Extract the (x, y) coordinate from the center of the cell holding the provided text.  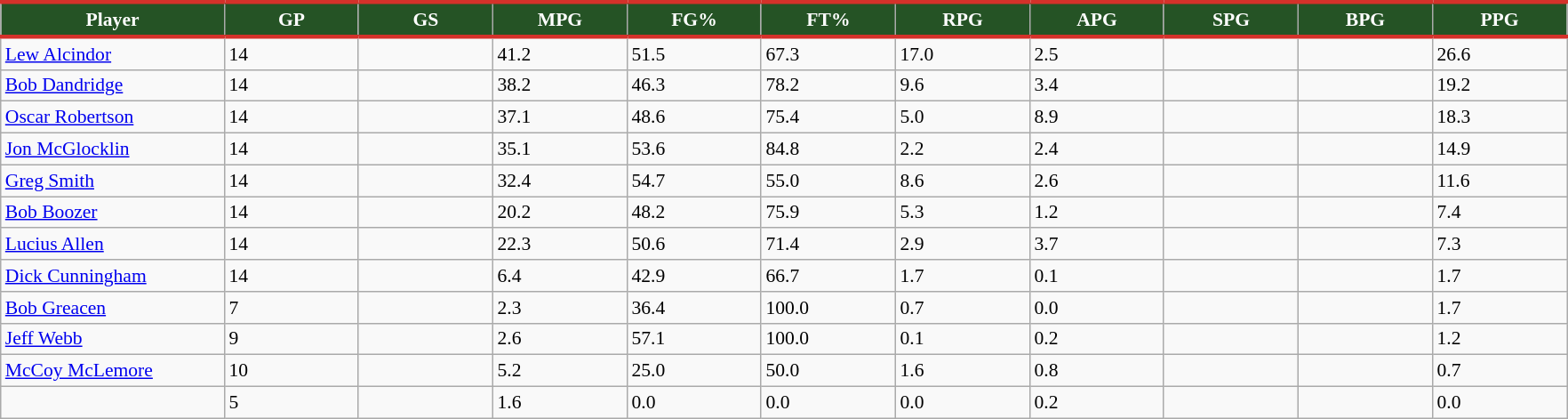
Bob Greacen (113, 308)
Player (113, 20)
RPG (962, 20)
7.4 (1499, 213)
19.2 (1499, 85)
McCoy McLemore (113, 371)
8.6 (962, 181)
2.5 (1097, 53)
Jeff Webb (113, 339)
51.5 (693, 53)
7 (292, 308)
MPG (560, 20)
FG% (693, 20)
38.2 (560, 85)
48.6 (693, 117)
PPG (1499, 20)
55.0 (828, 181)
42.9 (693, 276)
32.4 (560, 181)
5.0 (962, 117)
Bob Dandridge (113, 85)
2.3 (560, 308)
78.2 (828, 85)
26.6 (1499, 53)
2.2 (962, 149)
SPG (1230, 20)
Greg Smith (113, 181)
7.3 (1499, 245)
67.3 (828, 53)
36.4 (693, 308)
71.4 (828, 245)
46.3 (693, 85)
50.6 (693, 245)
3.7 (1097, 245)
2.9 (962, 245)
50.0 (828, 371)
Oscar Robertson (113, 117)
10 (292, 371)
8.9 (1097, 117)
66.7 (828, 276)
9.6 (962, 85)
BPG (1365, 20)
GP (292, 20)
41.2 (560, 53)
0.8 (1097, 371)
54.7 (693, 181)
Jon McGlocklin (113, 149)
Dick Cunningham (113, 276)
GS (425, 20)
57.1 (693, 339)
FT% (828, 20)
6.4 (560, 276)
20.2 (560, 213)
17.0 (962, 53)
84.8 (828, 149)
53.6 (693, 149)
Lucius Allen (113, 245)
25.0 (693, 371)
37.1 (560, 117)
5 (292, 403)
75.9 (828, 213)
APG (1097, 20)
5.2 (560, 371)
14.9 (1499, 149)
22.3 (560, 245)
75.4 (828, 117)
Bob Boozer (113, 213)
11.6 (1499, 181)
3.4 (1097, 85)
Lew Alcindor (113, 53)
18.3 (1499, 117)
9 (292, 339)
2.4 (1097, 149)
35.1 (560, 149)
5.3 (962, 213)
48.2 (693, 213)
